Output the (X, Y) coordinate of the center of the cell containing the given text.  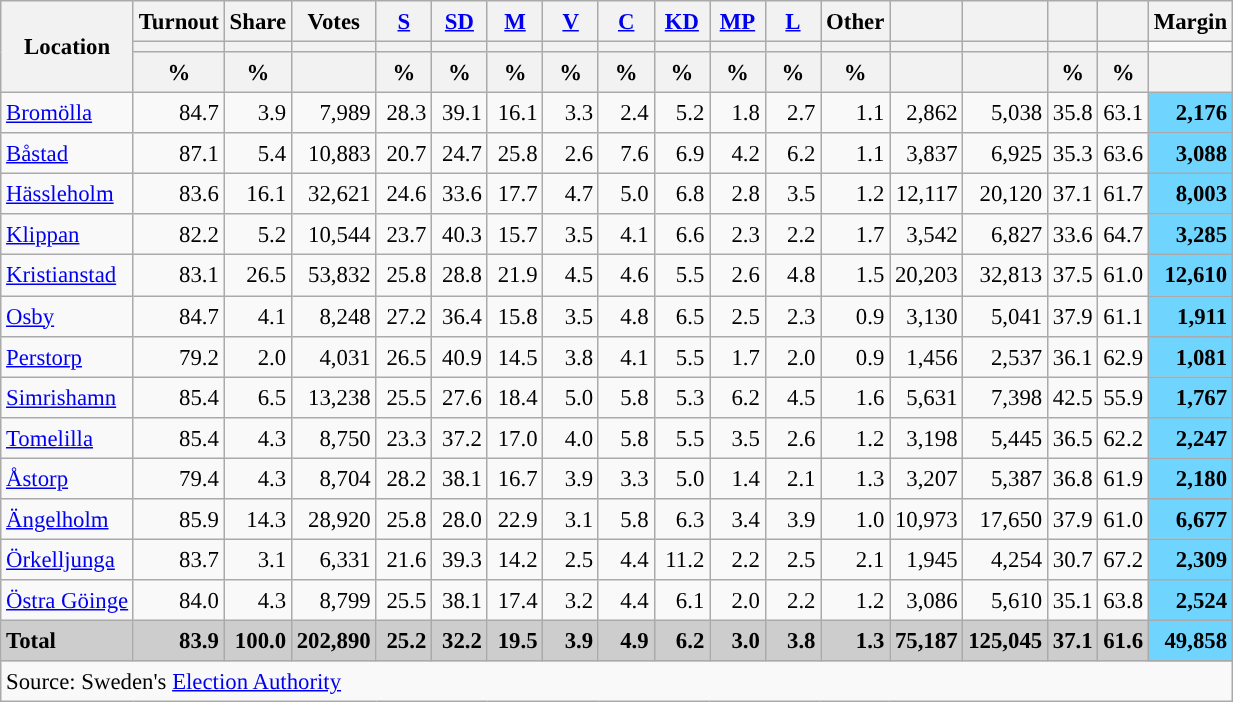
28.3 (404, 114)
17.7 (515, 194)
3,285 (1190, 234)
SD (460, 22)
4.0 (571, 438)
8,248 (334, 316)
5.3 (682, 398)
32,813 (1006, 276)
3,086 (926, 600)
17.0 (515, 438)
20,120 (1006, 194)
1,767 (1190, 398)
5,610 (1006, 600)
3,837 (926, 154)
Östra Göinge (68, 600)
2,309 (1190, 560)
36.5 (1072, 438)
Bromölla (68, 114)
2.4 (626, 114)
12,117 (926, 194)
7,398 (1006, 398)
35.1 (1072, 600)
Hässleholm (68, 194)
75,187 (926, 640)
Ängelholm (68, 520)
MP (738, 22)
63.8 (1123, 600)
3,207 (926, 478)
2,537 (1006, 356)
C (626, 22)
79.4 (178, 478)
Other (856, 22)
28.0 (460, 520)
6,677 (1190, 520)
30.7 (1072, 560)
5,038 (1006, 114)
83.9 (178, 640)
83.7 (178, 560)
27.2 (404, 316)
100.0 (258, 640)
6,925 (1006, 154)
1,081 (1190, 356)
1.6 (856, 398)
6.3 (682, 520)
2,180 (1190, 478)
1.5 (856, 276)
Båstad (68, 154)
Perstorp (68, 356)
Share (258, 22)
40.9 (460, 356)
15.8 (515, 316)
7.6 (626, 154)
53,832 (334, 276)
3.2 (571, 600)
18.4 (515, 398)
2,862 (926, 114)
3,088 (1190, 154)
1.8 (738, 114)
12,610 (1190, 276)
8,750 (334, 438)
6.9 (682, 154)
6,827 (1006, 234)
Simrishamn (68, 398)
6,331 (334, 560)
Votes (334, 22)
1,456 (926, 356)
Margin (1190, 22)
3.4 (738, 520)
67.2 (1123, 560)
2,524 (1190, 600)
202,890 (334, 640)
10,973 (926, 520)
2.7 (793, 114)
32.2 (460, 640)
5,041 (1006, 316)
1.0 (856, 520)
42.5 (1072, 398)
8,799 (334, 600)
14.2 (515, 560)
61.7 (1123, 194)
17,650 (1006, 520)
Osby (68, 316)
10,544 (334, 234)
Åstorp (68, 478)
27.6 (460, 398)
37.5 (1072, 276)
39.1 (460, 114)
64.7 (1123, 234)
28.2 (404, 478)
35.3 (1072, 154)
20,203 (926, 276)
4.2 (738, 154)
6.6 (682, 234)
5.4 (258, 154)
6.1 (682, 600)
M (515, 22)
13,238 (334, 398)
4.9 (626, 640)
23.7 (404, 234)
S (404, 22)
1.4 (738, 478)
49,858 (1190, 640)
36.1 (1072, 356)
1,911 (1190, 316)
V (571, 22)
23.3 (404, 438)
3,542 (926, 234)
14.3 (258, 520)
84.0 (178, 600)
14.5 (515, 356)
87.1 (178, 154)
Örkelljunga (68, 560)
35.8 (1072, 114)
24.6 (404, 194)
2,176 (1190, 114)
22.9 (515, 520)
20.7 (404, 154)
17.4 (515, 600)
61.6 (1123, 640)
36.8 (1072, 478)
KD (682, 22)
19.5 (515, 640)
82.2 (178, 234)
Source: Sweden's Election Authority (617, 682)
4,254 (1006, 560)
62.9 (1123, 356)
61.9 (1123, 478)
8,003 (1190, 194)
8,704 (334, 478)
11.2 (682, 560)
32,621 (334, 194)
83.6 (178, 194)
4.7 (571, 194)
5,445 (1006, 438)
4.6 (626, 276)
36.4 (460, 316)
16.7 (515, 478)
Turnout (178, 22)
2.8 (738, 194)
3.0 (738, 640)
61.1 (1123, 316)
85.9 (178, 520)
Total (68, 640)
63.1 (1123, 114)
10,883 (334, 154)
62.2 (1123, 438)
28,920 (334, 520)
7,989 (334, 114)
6.8 (682, 194)
Location (68, 47)
28.8 (460, 276)
83.1 (178, 276)
L (793, 22)
40.3 (460, 234)
15.7 (515, 234)
125,045 (1006, 640)
21.6 (404, 560)
Klippan (68, 234)
5,631 (926, 398)
Kristianstad (68, 276)
37.2 (460, 438)
39.3 (460, 560)
1,945 (926, 560)
3,130 (926, 316)
79.2 (178, 356)
Tomelilla (68, 438)
2,247 (1190, 438)
63.6 (1123, 154)
25.2 (404, 640)
21.9 (515, 276)
24.7 (460, 154)
55.9 (1123, 398)
3,198 (926, 438)
5,387 (1006, 478)
4,031 (334, 356)
